Search for the cell housing the specified text and yield its (X, Y) center coordinate. 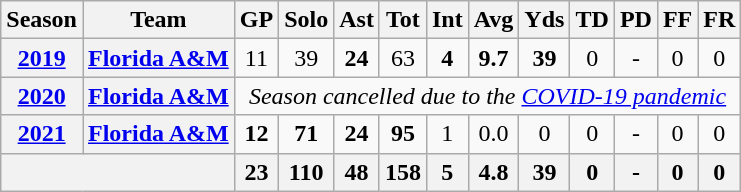
GP (256, 20)
9.7 (494, 58)
71 (306, 134)
Yds (544, 20)
110 (306, 172)
Int (447, 20)
1 (447, 134)
95 (402, 134)
Solo (306, 20)
Season (42, 20)
TD (592, 20)
FR (720, 20)
Season cancelled due to the COVID-19 pandemic (488, 96)
FF (677, 20)
PD (636, 20)
2019 (42, 58)
23 (256, 172)
158 (402, 172)
0.0 (494, 134)
Avg (494, 20)
Tot (402, 20)
2021 (42, 134)
5 (447, 172)
4 (447, 58)
48 (357, 172)
63 (402, 58)
12 (256, 134)
4.8 (494, 172)
2020 (42, 96)
Ast (357, 20)
Team (158, 20)
11 (256, 58)
